Capture the cell that displays the provided text and extract its (X, Y) central coordinate. 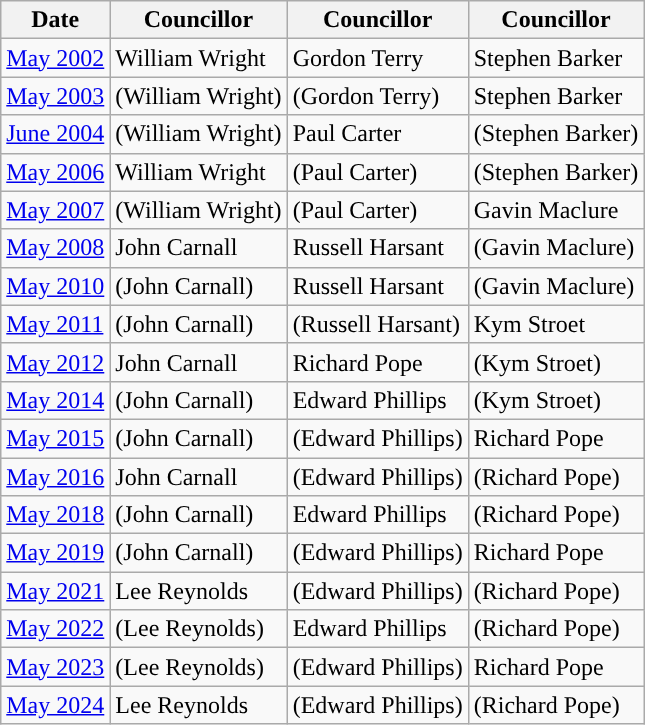
May 2010 (56, 286)
May 2018 (56, 515)
May 2003 (56, 96)
May 2022 (56, 629)
May 2019 (56, 553)
May 2012 (56, 362)
May 2021 (56, 591)
May 2002 (56, 58)
May 2007 (56, 210)
May 2014 (56, 400)
(Russell Harsant) (378, 324)
May 2015 (56, 438)
May 2011 (56, 324)
May 2008 (56, 248)
(Gordon Terry) (378, 96)
Kym Stroet (556, 324)
June 2004 (56, 134)
May 2016 (56, 477)
May 2024 (56, 705)
May 2023 (56, 667)
Paul Carter (378, 134)
May 2006 (56, 172)
Gordon Terry (378, 58)
Gavin Maclure (556, 210)
Date (56, 20)
